Provide the [X, Y] coordinate of the cell's center where the given text is located.  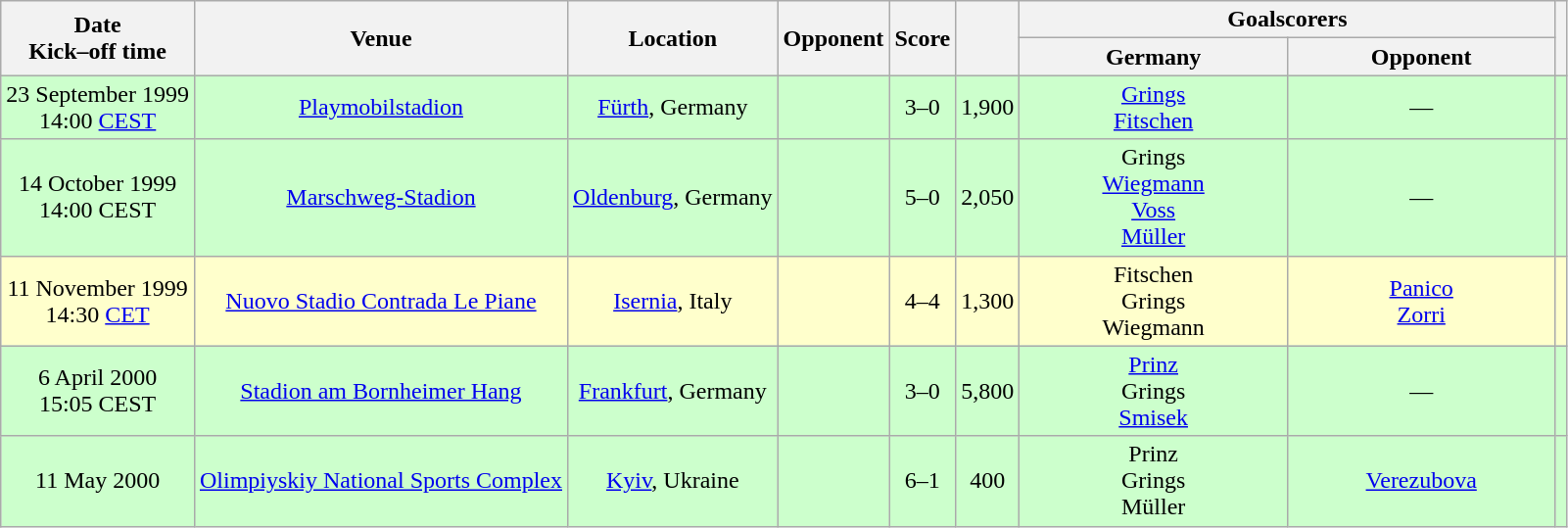
5,800 [987, 391]
14 October 199914:00 CEST [98, 198]
4–4 [923, 301]
6–1 [923, 481]
5–0 [923, 198]
Stadion am Bornheimer Hang [380, 391]
Goalscorers [1287, 20]
Venue [380, 38]
6 April 200015:05 CEST [98, 391]
Frankfurt, Germany [674, 391]
1,300 [987, 301]
Prinz Grings Smisek [1154, 391]
Grings Wiegmann Voss Müller [1154, 198]
Location [674, 38]
Grings Fitschen [1154, 108]
Germany [1154, 57]
Olimpiyskiy National Sports Complex [380, 481]
Playmobilstadion [380, 108]
Fürth, Germany [674, 108]
Isernia, Italy [674, 301]
2,050 [987, 198]
DateKick–off time [98, 38]
Panico Zorri [1421, 301]
1,900 [987, 108]
Prinz Grings Müller [1154, 481]
Score [923, 38]
Kyiv, Ukraine [674, 481]
Nuovo Stadio Contrada Le Piane [380, 301]
Marschweg-Stadion [380, 198]
23 September 199914:00 CEST [98, 108]
11 November 199914:30 CET [98, 301]
400 [987, 481]
Fitschen Grings Wiegmann [1154, 301]
11 May 2000 [98, 481]
Oldenburg, Germany [674, 198]
Verezubova [1421, 481]
